Capture the cell that displays the provided text and extract its [X, Y] central coordinate. 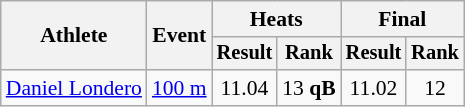
Athlete [74, 36]
Final [402, 19]
Heats [276, 19]
Event [180, 36]
Daniel Londero [74, 88]
13 qB [309, 88]
11.04 [245, 88]
100 m [180, 88]
12 [435, 88]
11.02 [374, 88]
